Determine the (X, Y) coordinate at the center of the cell enclosing the given text.  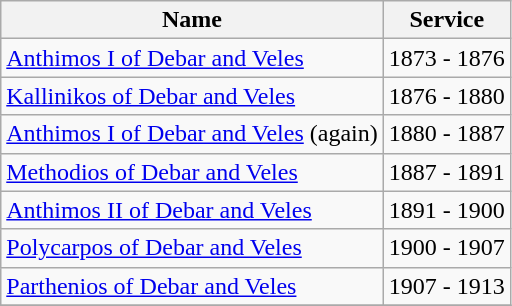
1900 - 1907 (446, 248)
Service (446, 20)
1873 - 1876 (446, 58)
Anthimos I of Debar and Veles (again) (192, 134)
Methodios of Debar and Veles (192, 172)
1887 - 1891 (446, 172)
Polycarpos of Debar and Veles (192, 248)
1880 - 1887 (446, 134)
Kallinikos of Debar and Veles (192, 96)
1891 - 1900 (446, 210)
Anthimos II of Debar and Veles (192, 210)
Parthenios of Debar and Veles (192, 286)
1876 - 1880 (446, 96)
Anthimos I of Debar and Veles (192, 58)
1907 - 1913 (446, 286)
Name (192, 20)
